Pinpoint the cell where the given text exists, returning its (x, y) midpoint coordinate. 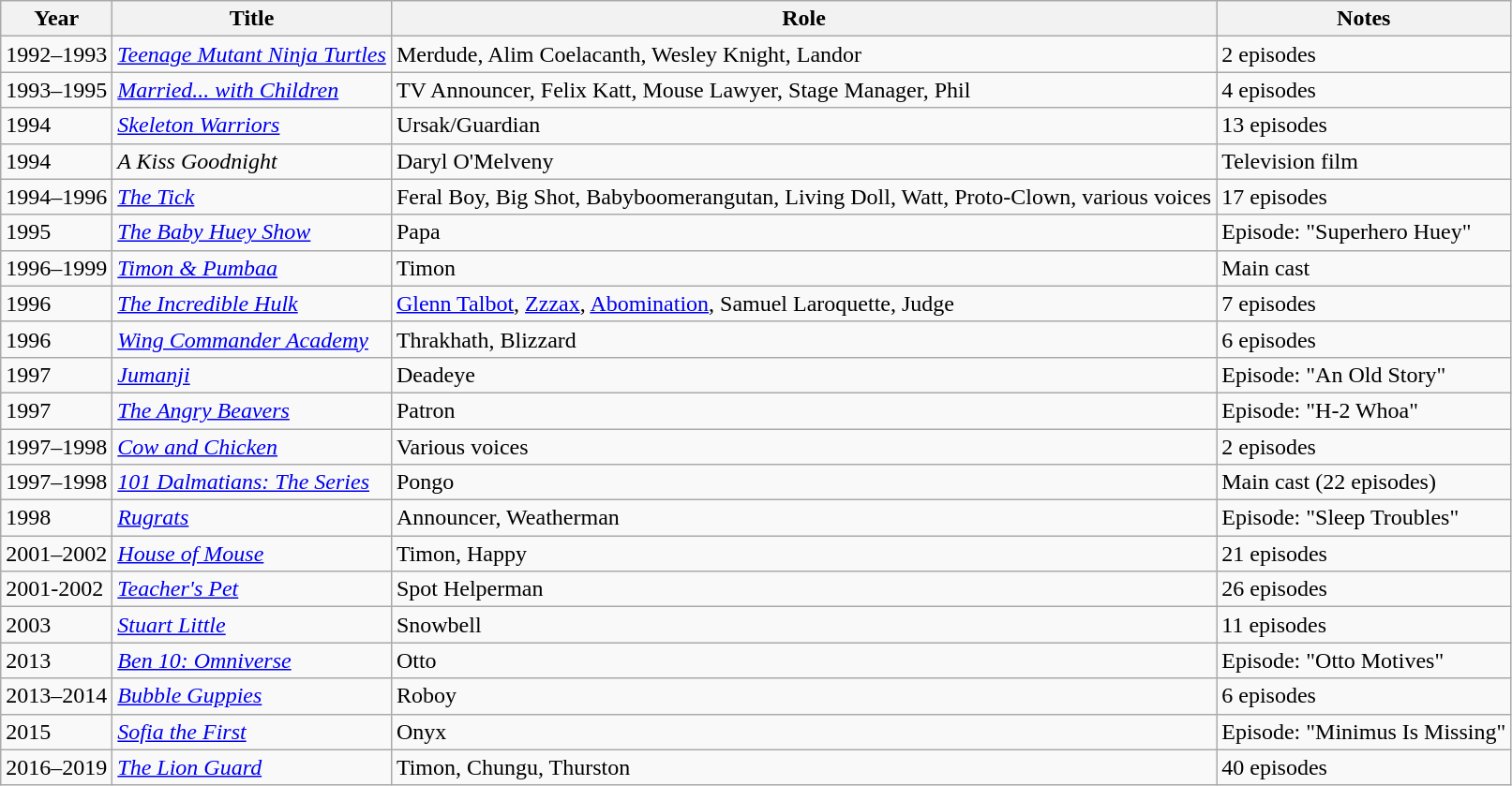
Spot Helperman (803, 589)
2015 (56, 732)
Snowbell (803, 625)
2001-2002 (56, 589)
Merdude, Alim Coelacanth, Wesley Knight, Landor (803, 54)
Role (803, 19)
Wing Commander Academy (252, 339)
Jumanji (252, 375)
Pongo (803, 482)
11 episodes (1364, 625)
101 Dalmatians: The Series (252, 482)
Episode: "Sleep Troubles" (1364, 518)
Cow and Chicken (252, 447)
Married... with Children (252, 90)
Timon & Pumbaa (252, 268)
Bubble Guppies (252, 696)
Episode: "Otto Motives" (1364, 660)
Various voices (803, 447)
Feral Boy, Big Shot, Babyboomerangutan, Living Doll, Watt, Proto-Clown, various voices (803, 197)
Teacher's Pet (252, 589)
Episode: "Minimus Is Missing" (1364, 732)
21 episodes (1364, 554)
Stuart Little (252, 625)
Main cast (1364, 268)
TV Announcer, Felix Katt, Mouse Lawyer, Stage Manager, Phil (803, 90)
Rugrats (252, 518)
Daryl O'Melveny (803, 161)
Timon, Happy (803, 554)
Title (252, 19)
Glenn Talbot, Zzzax, Abomination, Samuel Laroquette, Judge (803, 304)
The Baby Huey Show (252, 232)
Notes (1364, 19)
Teenage Mutant Ninja Turtles (252, 54)
The Angry Beavers (252, 410)
2003 (56, 625)
Skeleton Warriors (252, 126)
Episode: "An Old Story" (1364, 375)
Deadeye (803, 375)
House of Mouse (252, 554)
1995 (56, 232)
2013 (56, 660)
Timon, Chungu, Thurston (803, 767)
Main cast (22 episodes) (1364, 482)
2016–2019 (56, 767)
Announcer, Weatherman (803, 518)
The Incredible Hulk (252, 304)
Thrakhath, Blizzard (803, 339)
Episode: "Superhero Huey" (1364, 232)
1993–1995 (56, 90)
Year (56, 19)
2001–2002 (56, 554)
Patron (803, 410)
Sofia the First (252, 732)
Ursak/Guardian (803, 126)
1994–1996 (56, 197)
Timon (803, 268)
Roboy (803, 696)
7 episodes (1364, 304)
A Kiss Goodnight (252, 161)
The Tick (252, 197)
17 episodes (1364, 197)
1998 (56, 518)
Television film (1364, 161)
Ben 10: Omniverse (252, 660)
Otto (803, 660)
40 episodes (1364, 767)
2013–2014 (56, 696)
Onyx (803, 732)
13 episodes (1364, 126)
1996–1999 (56, 268)
4 episodes (1364, 90)
Papa (803, 232)
26 episodes (1364, 589)
Episode: "H-2 Whoa" (1364, 410)
1992–1993 (56, 54)
The Lion Guard (252, 767)
